Find where the given text appears and provide that cell's center as [x, y] coordinate. 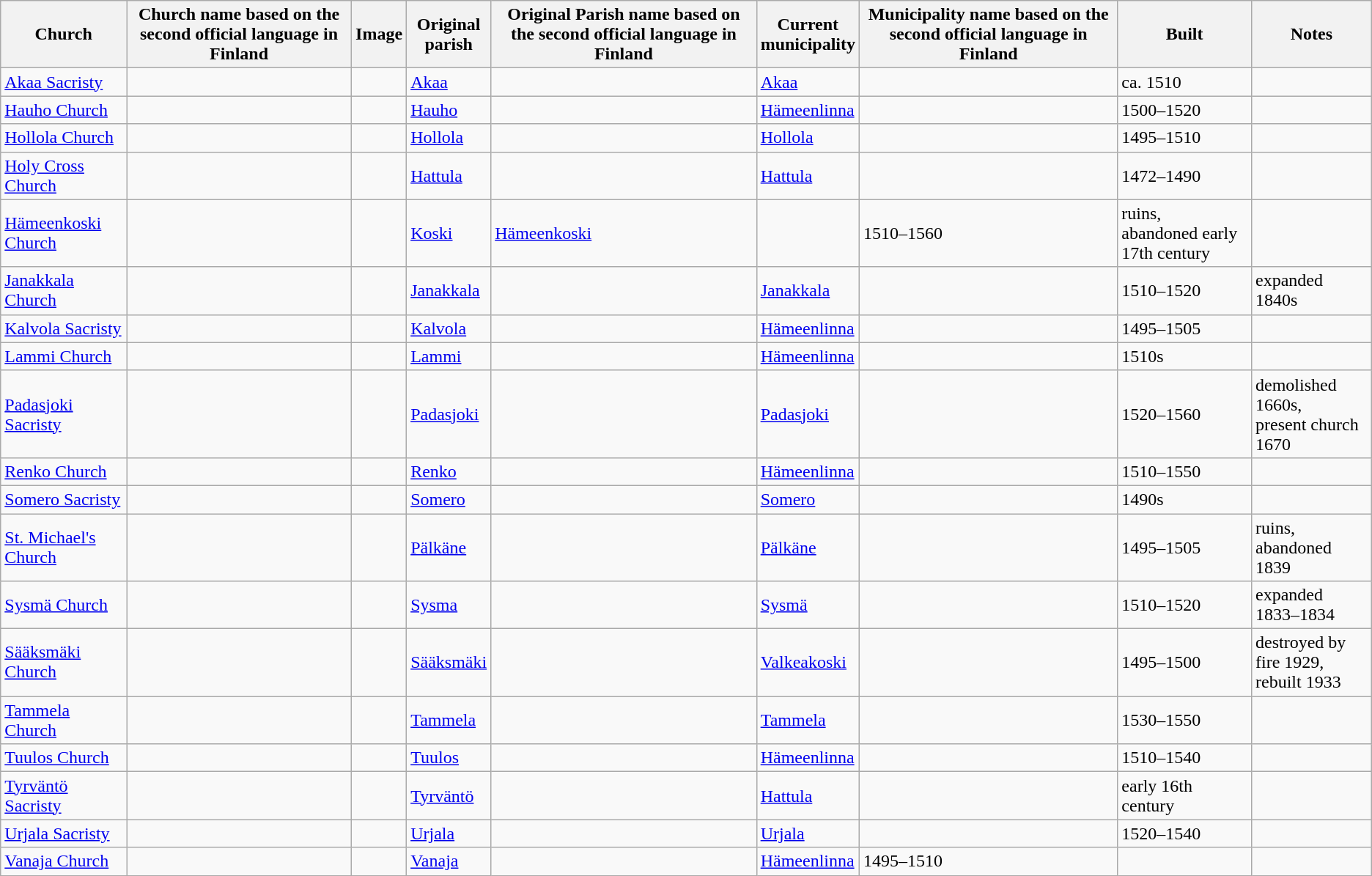
Renko Church [64, 471]
Built [1184, 34]
Janakkala Church [64, 290]
Original Parish name based on the second official language in Finland [624, 34]
Sääksmäki Church [64, 663]
Current municipality [808, 34]
destroyed by fire 1929, rebuilt 1933 [1311, 663]
ruins, abandoned 1839 [1311, 547]
expanded 1840s [1311, 290]
Tuulos [449, 758]
ca. 1510 [1184, 82]
Renko [449, 471]
Valkeakoski [808, 663]
early 16th century [1184, 796]
Hauho Church [64, 110]
Lammi [449, 356]
Vanaja [449, 861]
1520–1560 [1184, 413]
1510–1540 [1184, 758]
1490s [1184, 499]
Sysmä Church [64, 606]
Original parish [449, 34]
1510–1560 [989, 233]
Tammela Church [64, 720]
demolished 1660s, present church 1670 [1311, 413]
Koski [449, 233]
Hollola Church [64, 138]
Municipality name based on the second official language in Finland [989, 34]
Tuulos Church [64, 758]
1500–1520 [1184, 110]
Hämeenkoski Church [64, 233]
Lammi Church [64, 356]
1520–1540 [1184, 833]
Sääksmäki [449, 663]
St. Michael's Church [64, 547]
1530–1550 [1184, 720]
Sysma [449, 606]
Tyrväntö Sacristy [64, 796]
Somero Sacristy [64, 499]
Tyrväntö [449, 796]
Image [380, 34]
Sysmä [808, 606]
1472–1490 [1184, 176]
Urjala Sacristy [64, 833]
Notes [1311, 34]
Church [64, 34]
Holy Cross Church [64, 176]
1510s [1184, 356]
Padasjoki Sacristy [64, 413]
Akaa Sacristy [64, 82]
expanded 1833–1834 [1311, 606]
Church name based on the second official language in Finland [239, 34]
Vanaja Church [64, 861]
Kalvola [449, 328]
1510–1550 [1184, 471]
Hämeenkoski [624, 233]
1495–1500 [1184, 663]
Kalvola Sacristy [64, 328]
ruins, abandoned early 17th century [1184, 233]
Hauho [449, 110]
